Provide the (x, y) coordinate of the cell's center where the given text is located.  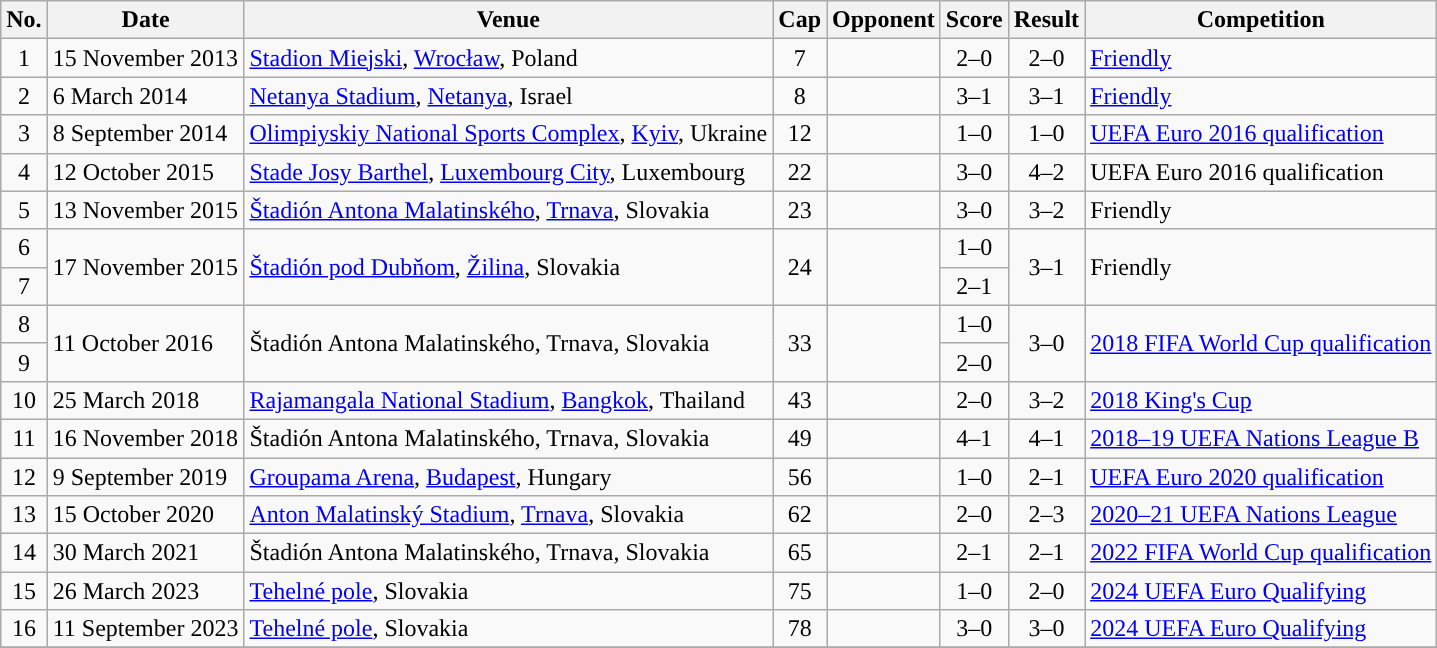
2 (24, 96)
43 (800, 400)
Rajamangala National Stadium, Bangkok, Thailand (508, 400)
14 (24, 553)
Anton Malatinský Stadium, Trnava, Slovakia (508, 515)
2018 King's Cup (1261, 400)
23 (800, 210)
49 (800, 438)
9 (24, 362)
8 September 2014 (146, 134)
1 (24, 58)
11 (24, 438)
33 (800, 343)
9 September 2019 (146, 477)
Result (1046, 20)
16 November 2018 (146, 438)
13 November 2015 (146, 210)
Competition (1261, 20)
No. (24, 20)
Cap (800, 20)
16 (24, 629)
Stadion Miejski, Wrocław, Poland (508, 58)
65 (800, 553)
2–3 (1046, 515)
Date (146, 20)
30 March 2021 (146, 553)
15 October 2020 (146, 515)
26 March 2023 (146, 591)
75 (800, 591)
UEFA Euro 2020 qualification (1261, 477)
5 (24, 210)
3 (24, 134)
4 (24, 172)
24 (800, 267)
4–2 (1046, 172)
Olimpiyskiy National Sports Complex, Kyiv, Ukraine (508, 134)
78 (800, 629)
13 (24, 515)
Groupama Arena, Budapest, Hungary (508, 477)
17 November 2015 (146, 267)
2018–19 UEFA Nations League B (1261, 438)
56 (800, 477)
Stade Josy Barthel, Luxembourg City, Luxembourg (508, 172)
6 March 2014 (146, 96)
11 October 2016 (146, 343)
11 September 2023 (146, 629)
15 November 2013 (146, 58)
12 October 2015 (146, 172)
25 March 2018 (146, 400)
2022 FIFA World Cup qualification (1261, 553)
Štadión pod Dubňom, Žilina, Slovakia (508, 267)
Venue (508, 20)
22 (800, 172)
Netanya Stadium, Netanya, Israel (508, 96)
Opponent (884, 20)
10 (24, 400)
15 (24, 591)
62 (800, 515)
6 (24, 248)
2018 FIFA World Cup qualification (1261, 343)
Score (974, 20)
2020–21 UEFA Nations League (1261, 515)
